Search for the cell housing the specified text and yield its [X, Y] center coordinate. 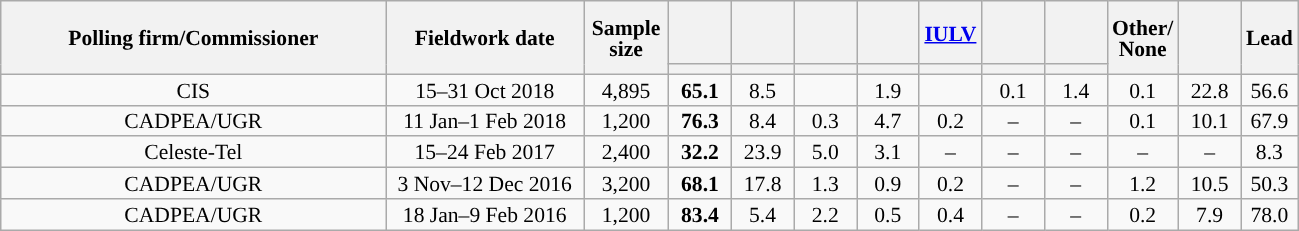
5.4 [762, 214]
3 Nov–12 Dec 2016 [485, 184]
10.5 [1210, 184]
0.3 [826, 120]
11 Jan–1 Feb 2018 [485, 120]
3,200 [626, 184]
10.1 [1210, 120]
32.2 [700, 152]
68.1 [700, 184]
56.6 [1270, 90]
67.9 [1270, 120]
18 Jan–9 Feb 2016 [485, 214]
1.3 [826, 184]
1.4 [1076, 90]
15–31 Oct 2018 [485, 90]
50.3 [1270, 184]
Celeste-Tel [194, 152]
22.8 [1210, 90]
Polling firm/Commissioner [194, 38]
8.5 [762, 90]
0.4 [950, 214]
7.9 [1210, 214]
1.2 [1142, 184]
8.4 [762, 120]
65.1 [700, 90]
Other/None [1142, 38]
4,895 [626, 90]
Fieldwork date [485, 38]
5.0 [826, 152]
23.9 [762, 152]
IULV [950, 32]
CIS [194, 90]
78.0 [1270, 214]
Sample size [626, 38]
0.5 [888, 214]
Lead [1270, 38]
76.3 [700, 120]
2.2 [826, 214]
8.3 [1270, 152]
1.9 [888, 90]
3.1 [888, 152]
83.4 [700, 214]
4.7 [888, 120]
2,400 [626, 152]
17.8 [762, 184]
0.9 [888, 184]
15–24 Feb 2017 [485, 152]
